Detect which cell encompasses the target text, then output its (X, Y) center coordinate. 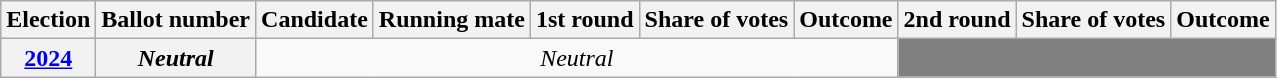
2024 (48, 58)
Election (48, 20)
2nd round (957, 20)
Candidate (315, 20)
1st round (584, 20)
Ballot number (176, 20)
Running mate (452, 20)
